Capture the cell that displays the provided text and extract its [x, y] central coordinate. 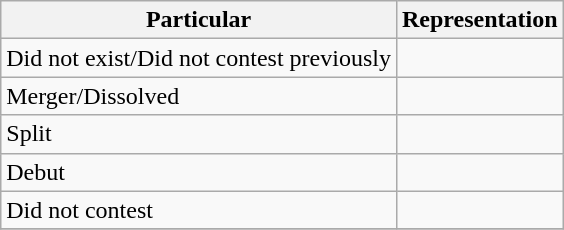
Did not contest [199, 210]
Split [199, 134]
Did not exist/Did not contest previously [199, 58]
Merger/Dissolved [199, 96]
Representation [480, 20]
Particular [199, 20]
Debut [199, 172]
